Pinpoint the cell where the given text exists, returning its [X, Y] midpoint coordinate. 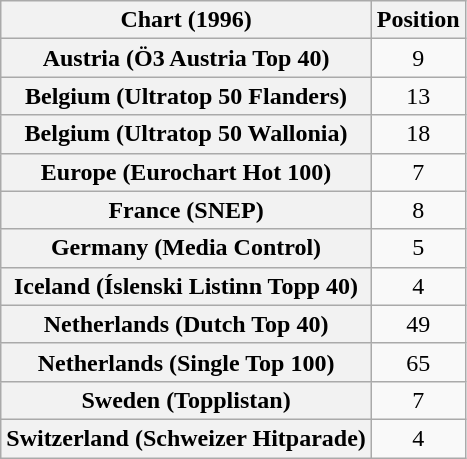
Switzerland (Schweizer Hitparade) [186, 438]
Belgium (Ultratop 50 Flanders) [186, 96]
18 [418, 134]
65 [418, 362]
5 [418, 248]
Sweden (Topplistan) [186, 400]
13 [418, 96]
Netherlands (Dutch Top 40) [186, 324]
8 [418, 210]
9 [418, 58]
Netherlands (Single Top 100) [186, 362]
Europe (Eurochart Hot 100) [186, 172]
Austria (Ö3 Austria Top 40) [186, 58]
Iceland (Íslenski Listinn Topp 40) [186, 286]
Chart (1996) [186, 20]
49 [418, 324]
France (SNEP) [186, 210]
Position [418, 20]
Belgium (Ultratop 50 Wallonia) [186, 134]
Germany (Media Control) [186, 248]
